Detect which cell encompasses the target text, then output its (X, Y) center coordinate. 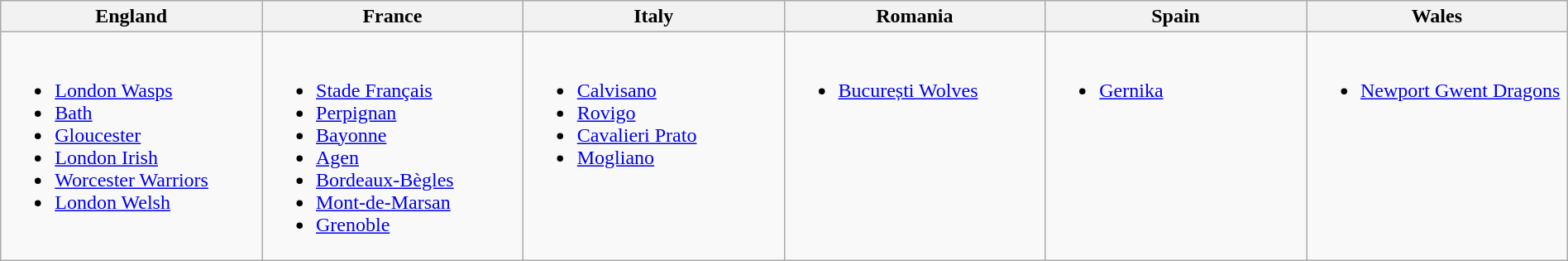
Italy (653, 17)
Newport Gwent Dragons (1437, 146)
București Wolves (915, 146)
London WaspsBathGloucesterLondon IrishWorcester WarriorsLondon Welsh (131, 146)
France (392, 17)
Gernika (1176, 146)
Spain (1176, 17)
CalvisanoRovigoCavalieri PratoMogliano (653, 146)
England (131, 17)
Stade FrançaisPerpignanBayonneAgenBordeaux-BèglesMont-de-MarsanGrenoble (392, 146)
Romania (915, 17)
Wales (1437, 17)
